Locate the cell with the specified text and output its (X, Y) center coordinate. 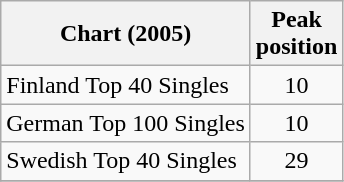
Peakposition (296, 34)
Chart (2005) (126, 34)
Swedish Top 40 Singles (126, 161)
Finland Top 40 Singles (126, 85)
German Top 100 Singles (126, 123)
29 (296, 161)
